Determine the [X, Y] coordinate at the center of the cell enclosing the given text.  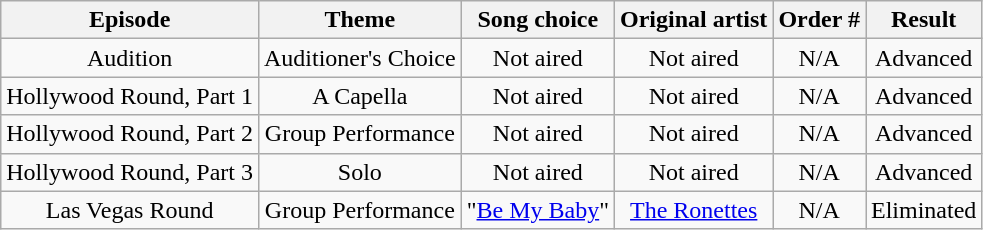
Solo [360, 172]
Episode [130, 20]
Las Vegas Round [130, 210]
Result [924, 20]
Eliminated [924, 210]
Auditioner's Choice [360, 58]
Song choice [538, 20]
A Capella [360, 96]
The Ronettes [694, 210]
"Be My Baby" [538, 210]
Audition [130, 58]
Hollywood Round, Part 2 [130, 134]
Theme [360, 20]
Hollywood Round, Part 3 [130, 172]
Order # [820, 20]
Original artist [694, 20]
Hollywood Round, Part 1 [130, 96]
